Locate the cell with the specified text and output its (x, y) center coordinate. 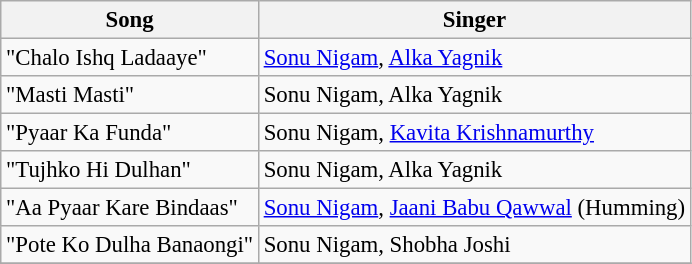
Sonu Nigam, Shobha Joshi (474, 245)
"Chalo Ishq Ladaaye" (130, 58)
Singer (474, 20)
"Pote Ko Dulha Banaongi" (130, 245)
Song (130, 20)
Sonu Nigam, Kavita Krishnamurthy (474, 133)
"Tujhko Hi Dulhan" (130, 170)
Sonu Nigam, Jaani Babu Qawwal (Humming) (474, 208)
"Aa Pyaar Kare Bindaas" (130, 208)
"Masti Masti" (130, 95)
"Pyaar Ka Funda" (130, 133)
